From the cell containing the given text, extract its center point as (X, Y) coordinate. 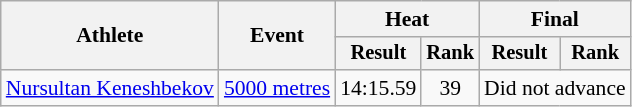
Heat (407, 19)
Athlete (110, 36)
5000 metres (277, 88)
Did not advance (555, 88)
Final (555, 19)
14:15.59 (378, 88)
Nursultan Keneshbekov (110, 88)
39 (450, 88)
Event (277, 36)
